For the text-containing cell, return its midpoint in (X, Y) coordinate format. 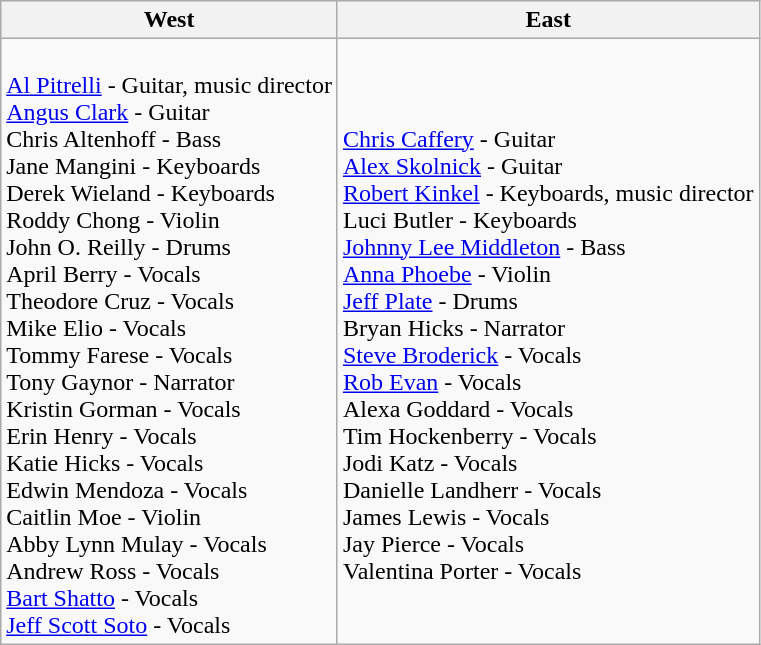
West (170, 20)
East (548, 20)
